Detect which cell encompasses the target text, then output its [X, Y] center coordinate. 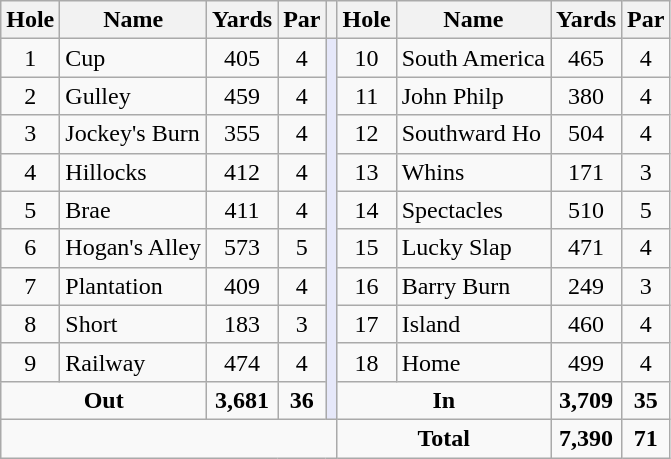
Hogan's Alley [134, 248]
10 [366, 58]
7,390 [586, 438]
Jockey's Burn [134, 134]
Spectacles [473, 210]
Barry Burn [473, 286]
15 [366, 248]
474 [242, 362]
12 [366, 134]
Gulley [134, 96]
8 [30, 324]
6 [30, 248]
171 [586, 172]
Plantation [134, 286]
7 [30, 286]
Out [104, 400]
510 [586, 210]
1 [30, 58]
Hillocks [134, 172]
460 [586, 324]
405 [242, 58]
14 [366, 210]
Short [134, 324]
499 [586, 362]
13 [366, 172]
380 [586, 96]
Railway [134, 362]
504 [586, 134]
573 [242, 248]
16 [366, 286]
412 [242, 172]
South America [473, 58]
Island [473, 324]
36 [302, 400]
409 [242, 286]
3,709 [586, 400]
249 [586, 286]
Brae [134, 210]
471 [586, 248]
411 [242, 210]
3,681 [242, 400]
18 [366, 362]
9 [30, 362]
Whins [473, 172]
11 [366, 96]
17 [366, 324]
2 [30, 96]
Home [473, 362]
35 [646, 400]
John Philp [473, 96]
Total [444, 438]
459 [242, 96]
465 [586, 58]
Cup [134, 58]
Lucky Slap [473, 248]
355 [242, 134]
71 [646, 438]
183 [242, 324]
In [444, 400]
Southward Ho [473, 134]
